Locate the cell with the specified text and output its [x, y] center coordinate. 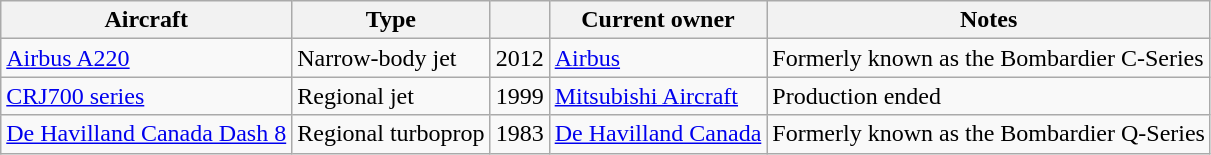
Formerly known as the Bombardier C-Series [989, 58]
Regional jet [391, 96]
Production ended [989, 96]
Aircraft [146, 20]
Mitsubishi Aircraft [658, 96]
Narrow-body jet [391, 58]
Regional turboprop [391, 134]
1999 [520, 96]
Airbus [658, 58]
De Havilland Canada Dash 8 [146, 134]
CRJ700 series [146, 96]
Formerly known as the Bombardier Q-Series [989, 134]
2012 [520, 58]
Airbus A220 [146, 58]
Notes [989, 20]
De Havilland Canada [658, 134]
Current owner [658, 20]
Type [391, 20]
1983 [520, 134]
